Return the [X, Y] coordinate for the center point of the cell that contains the specified text.  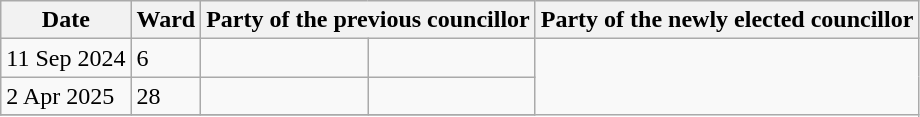
28 [166, 96]
2 Apr 2025 [66, 96]
Party of the newly elected councillor [727, 20]
11 Sep 2024 [66, 58]
Party of the previous councillor [368, 20]
6 [166, 58]
Date [66, 20]
Ward [166, 20]
